Scan for the cell matching the given text and deliver its [X, Y] coordinate at center. 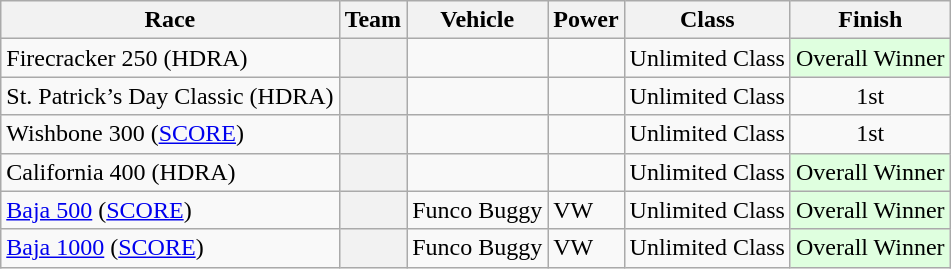
Wishbone 300 (SCORE) [170, 134]
Baja 1000 (SCORE) [170, 248]
Class [707, 20]
Team [373, 20]
Vehicle [478, 20]
Firecracker 250 (HDRA) [170, 58]
California 400 (HDRA) [170, 172]
Baja 500 (SCORE) [170, 210]
Race [170, 20]
St. Patrick’s Day Classic (HDRA) [170, 96]
Power [586, 20]
Finish [870, 20]
